Scan for the cell matching the given text and deliver its (X, Y) coordinate at center. 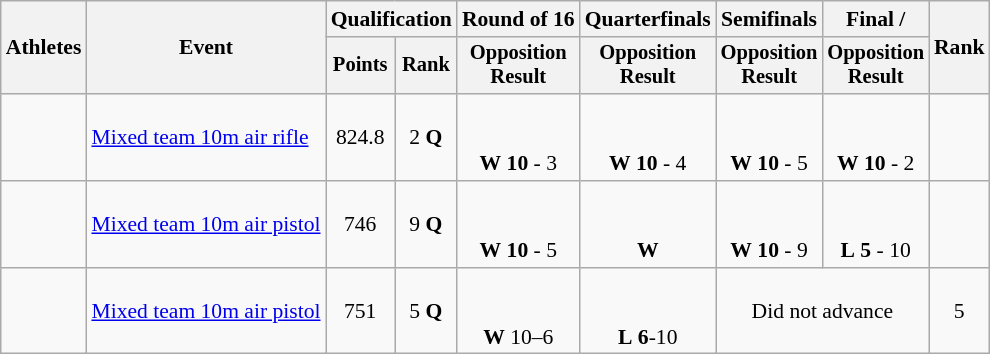
L 5 - 10 (876, 224)
Qualification (392, 19)
Quarterfinals (648, 19)
W 10 - 9 (770, 224)
2 Q (426, 138)
Final / (876, 19)
Points (360, 66)
W 10 - 4 (648, 138)
9 Q (426, 224)
Athletes (44, 48)
Round of 16 (518, 19)
W (648, 224)
Mixed team 10m air rifle (206, 138)
Event (206, 48)
W 10 - 2 (876, 138)
Semifinals (770, 19)
746 (360, 224)
Mixed team 10m air pistol (206, 224)
824.8 (360, 138)
W 10 - 3 (518, 138)
